Return the (x, y) coordinate for the center point of the cell that contains the specified text.  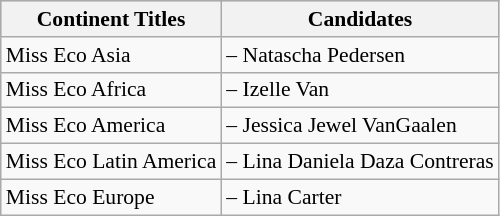
Miss Eco Asia (112, 55)
Candidates (360, 19)
– Izelle Van (360, 90)
Continent Titles (112, 19)
Miss Eco Latin America (112, 162)
– Jessica Jewel VanGaalen (360, 126)
– Lina Daniela Daza Contreras (360, 162)
– Natascha Pedersen (360, 55)
Miss Eco Africa (112, 90)
Miss Eco America (112, 126)
– Lina Carter (360, 197)
Miss Eco Europe (112, 197)
